Output the [x, y] coordinate of the center of the cell containing the given text.  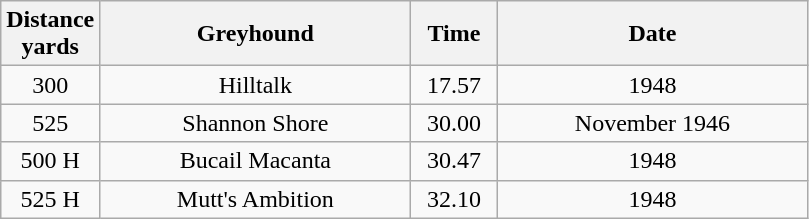
Mutt's Ambition [256, 199]
November 1946 [652, 123]
30.47 [454, 161]
32.10 [454, 199]
500 H [50, 161]
Greyhound [256, 34]
Time [454, 34]
Distance yards [50, 34]
Bucail Macanta [256, 161]
Shannon Shore [256, 123]
Date [652, 34]
300 [50, 85]
17.57 [454, 85]
525 H [50, 199]
Hilltalk [256, 85]
30.00 [454, 123]
525 [50, 123]
